From the cell containing the given text, extract its center point as [x, y] coordinate. 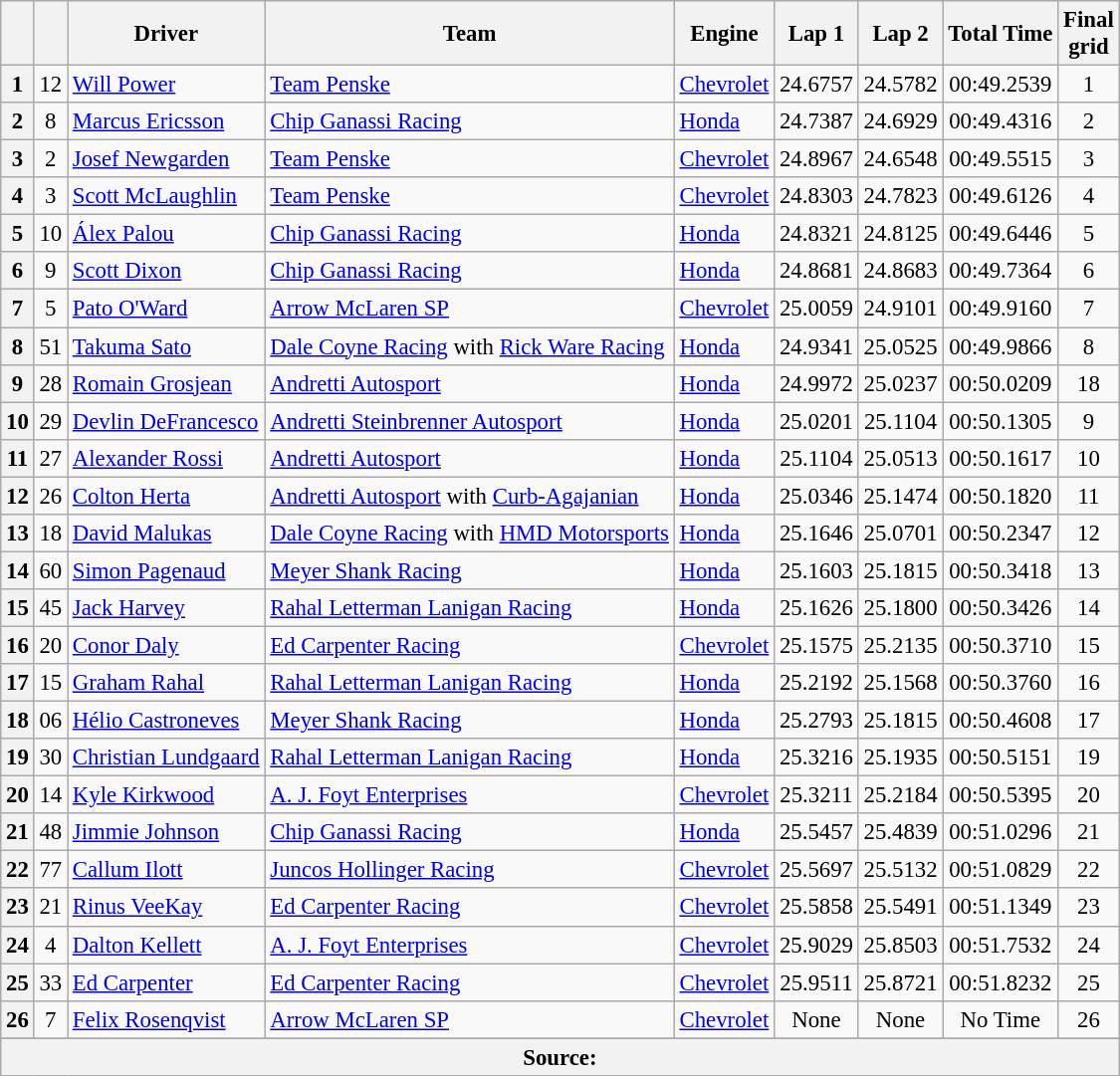
00:50.5395 [1001, 795]
00:50.1305 [1001, 421]
00:50.4608 [1001, 721]
Alexander Rossi [167, 458]
33 [50, 982]
Felix Rosenqvist [167, 1019]
25.0237 [900, 383]
Devlin DeFrancesco [167, 421]
00:49.6126 [1001, 196]
Conor Daly [167, 645]
Andretti Steinbrenner Autosport [470, 421]
Christian Lundgaard [167, 757]
48 [50, 832]
Scott Dixon [167, 272]
Team [470, 34]
Lap 2 [900, 34]
00:51.1349 [1001, 908]
29 [50, 421]
25.4839 [900, 832]
25.3211 [816, 795]
Ed Carpenter [167, 982]
25.1575 [816, 645]
24.8683 [900, 272]
25.0346 [816, 496]
Total Time [1001, 34]
00:50.1617 [1001, 458]
25.2793 [816, 721]
25.0201 [816, 421]
24.6548 [900, 159]
00:50.5151 [1001, 757]
24.9972 [816, 383]
Scott McLaughlin [167, 196]
00:49.4316 [1001, 121]
Graham Rahal [167, 683]
24.6929 [900, 121]
25.0701 [900, 534]
Finalgrid [1089, 34]
25.5132 [900, 870]
27 [50, 458]
Colton Herta [167, 496]
Romain Grosjean [167, 383]
Josef Newgarden [167, 159]
00:50.3760 [1001, 683]
00:49.9866 [1001, 346]
00:49.5515 [1001, 159]
00:49.2539 [1001, 85]
77 [50, 870]
24.5782 [900, 85]
51 [50, 346]
Dale Coyne Racing with HMD Motorsports [470, 534]
24.7387 [816, 121]
25.1800 [900, 608]
Álex Palou [167, 234]
25.8721 [900, 982]
Source: [560, 1057]
25.0513 [900, 458]
00:50.0209 [1001, 383]
00:49.6446 [1001, 234]
24.6757 [816, 85]
Dalton Kellett [167, 945]
25.3216 [816, 757]
25.1935 [900, 757]
00:51.8232 [1001, 982]
00:50.2347 [1001, 534]
00:49.7364 [1001, 272]
Dale Coyne Racing with Rick Ware Racing [470, 346]
00:50.3710 [1001, 645]
00:51.7532 [1001, 945]
Takuma Sato [167, 346]
Pato O'Ward [167, 309]
00:50.3418 [1001, 570]
Andretti Autosport with Curb-Agajanian [470, 496]
No Time [1001, 1019]
Driver [167, 34]
24.8681 [816, 272]
24.8303 [816, 196]
45 [50, 608]
Juncos Hollinger Racing [470, 870]
Engine [724, 34]
David Malukas [167, 534]
00:50.3426 [1001, 608]
Simon Pagenaud [167, 570]
25.0525 [900, 346]
25.9029 [816, 945]
Kyle Kirkwood [167, 795]
06 [50, 721]
Will Power [167, 85]
25.1646 [816, 534]
25.1568 [900, 683]
25.2192 [816, 683]
00:51.0296 [1001, 832]
28 [50, 383]
60 [50, 570]
25.1626 [816, 608]
30 [50, 757]
24.9341 [816, 346]
Hélio Castroneves [167, 721]
25.5858 [816, 908]
25.5457 [816, 832]
Rinus VeeKay [167, 908]
24.8321 [816, 234]
24.8125 [900, 234]
00:50.1820 [1001, 496]
Callum Ilott [167, 870]
25.9511 [816, 982]
Jack Harvey [167, 608]
25.0059 [816, 309]
24.7823 [900, 196]
Marcus Ericsson [167, 121]
25.5697 [816, 870]
25.2184 [900, 795]
00:49.9160 [1001, 309]
25.2135 [900, 645]
Jimmie Johnson [167, 832]
25.8503 [900, 945]
00:51.0829 [1001, 870]
24.8967 [816, 159]
25.5491 [900, 908]
25.1603 [816, 570]
24.9101 [900, 309]
25.1474 [900, 496]
Lap 1 [816, 34]
